Scan for the cell matching the given text and deliver its (X, Y) coordinate at center. 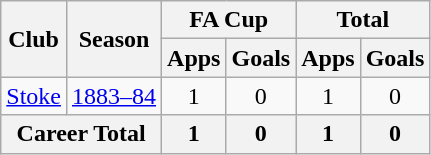
Total (363, 20)
FA Cup (229, 20)
Stoke (34, 96)
Season (114, 39)
Club (34, 39)
1883–84 (114, 96)
Career Total (82, 134)
